Output the [x, y] coordinate of the center of the cell containing the given text.  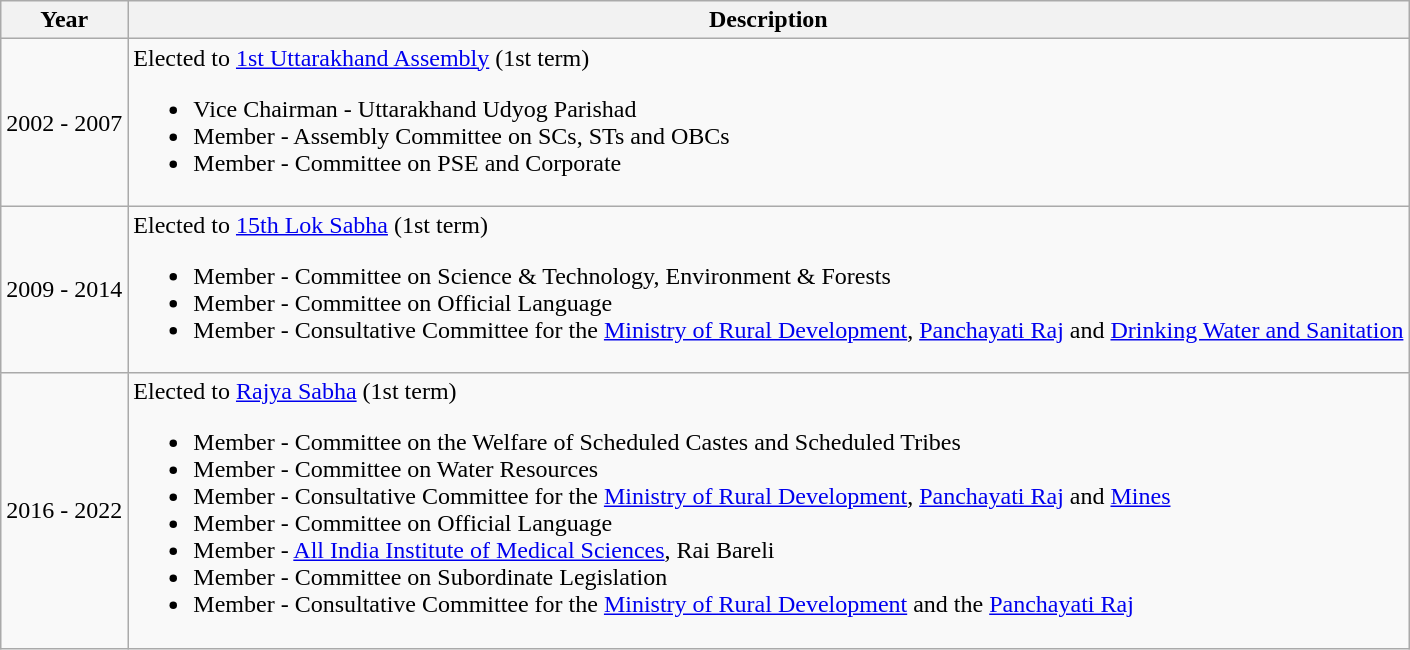
2016 - 2022 [64, 510]
2009 - 2014 [64, 290]
Description [768, 20]
2002 - 2007 [64, 122]
Year [64, 20]
